Determine the [X, Y] coordinate at the center of the cell enclosing the given text.  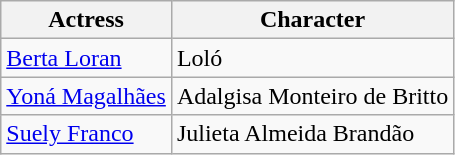
Loló [312, 58]
Character [312, 20]
Suely Franco [86, 134]
Berta Loran [86, 58]
Actress [86, 20]
Julieta Almeida Brandão [312, 134]
Yoná Magalhães [86, 96]
Adalgisa Monteiro de Britto [312, 96]
